Detect which cell encompasses the target text, then output its (x, y) center coordinate. 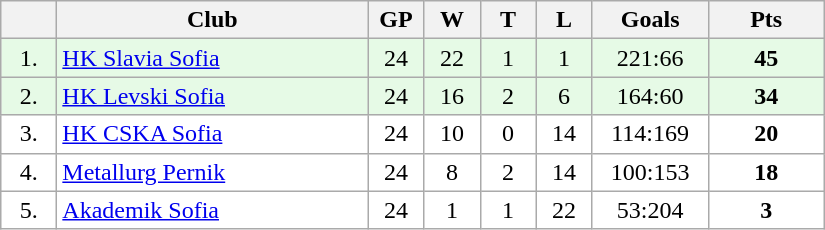
L (564, 20)
164:60 (650, 96)
10 (452, 134)
34 (766, 96)
5. (29, 210)
HK Slavia Sofia (212, 58)
221:66 (650, 58)
Pts (766, 20)
HK Levski Sofia (212, 96)
3 (766, 210)
8 (452, 172)
3. (29, 134)
0 (508, 134)
HK CSKA Sofia (212, 134)
114:169 (650, 134)
W (452, 20)
20 (766, 134)
4. (29, 172)
18 (766, 172)
T (508, 20)
100:153 (650, 172)
6 (564, 96)
Metallurg Pernik (212, 172)
45 (766, 58)
53:204 (650, 210)
GP (396, 20)
2. (29, 96)
Goals (650, 20)
16 (452, 96)
Akademik Sofia (212, 210)
1. (29, 58)
Club (212, 20)
